Capture the cell that displays the provided text and extract its [X, Y] central coordinate. 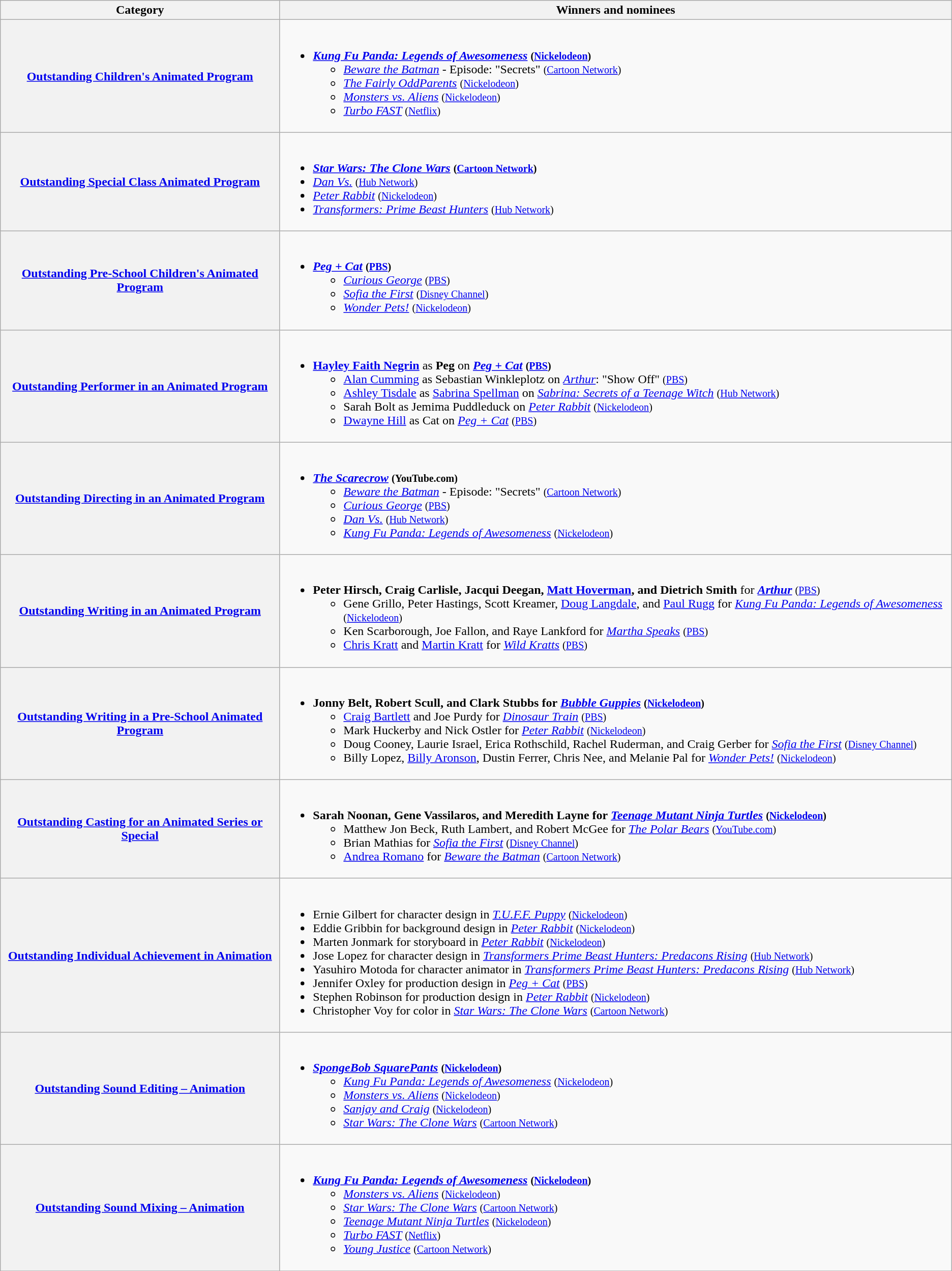
Outstanding Sound Editing – Animation [140, 1088]
Outstanding Writing in a Pre-School Animated Program [140, 724]
Winners and nominees [615, 10]
Outstanding Performer in an Animated Program [140, 386]
Outstanding Special Class Animated Program [140, 182]
Outstanding Sound Mixing – Animation [140, 1207]
Outstanding Children's Animated Program [140, 76]
Outstanding Writing in an Animated Program [140, 611]
Outstanding Casting for an Animated Series or Special [140, 829]
Peg + Cat (PBS)Curious George (PBS)Sofia the First (Disney Channel)Wonder Pets! (Nickelodeon) [615, 280]
Outstanding Directing in an Animated Program [140, 499]
Star Wars: The Clone Wars (Cartoon Network)Dan Vs. (Hub Network)Peter Rabbit (Nickelodeon)Transformers: Prime Beast Hunters (Hub Network) [615, 182]
Category [140, 10]
Outstanding Individual Achievement in Animation [140, 955]
Outstanding Pre-School Children's Animated Program [140, 280]
